Extract the (x, y) coordinate from the center of the cell holding the provided text.  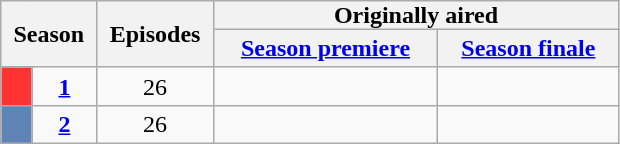
Season (49, 34)
2 (64, 124)
1 (64, 86)
Episodes (155, 34)
Season finale (528, 48)
Season premiere (326, 48)
Originally aired (416, 15)
